Search for the cell housing the specified text and yield its [x, y] center coordinate. 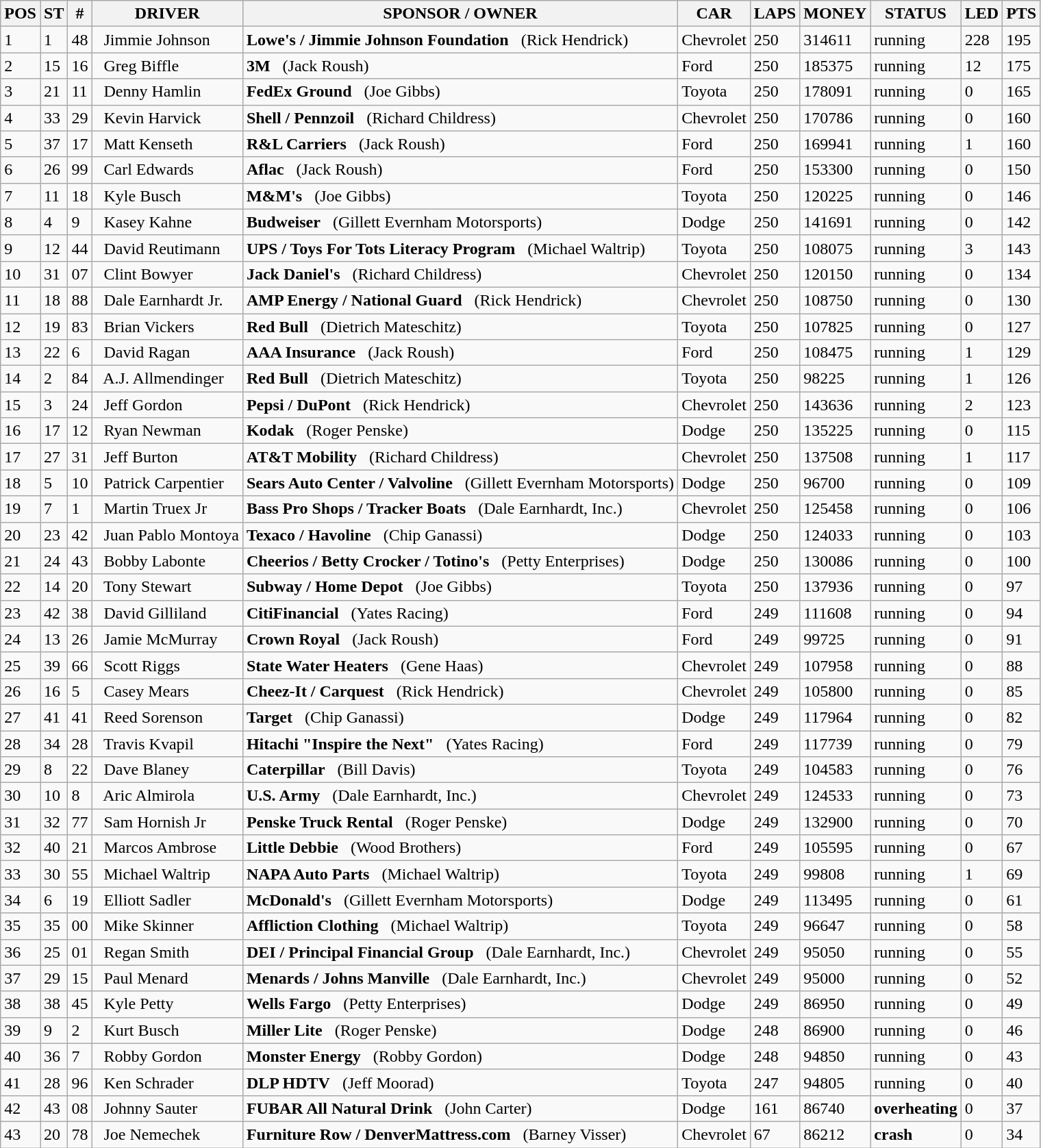
141691 [836, 222]
108750 [836, 300]
178091 [836, 92]
86212 [836, 1134]
124033 [836, 535]
Kyle Petty [167, 1004]
79 [1022, 743]
175 [1022, 66]
Lowe's / Jimmie Johnson Foundation (Rick Hendrick) [460, 40]
150 [1022, 170]
46 [1022, 1030]
FedEx Ground (Joe Gibbs) [460, 92]
STATUS [916, 14]
Jimmie Johnson [167, 40]
94850 [836, 1056]
DLP HDTV (Jeff Moorad) [460, 1082]
Kasey Kahne [167, 222]
125458 [836, 509]
Aflac (Jack Roush) [460, 170]
Ken Schrader [167, 1082]
SPONSOR / OWNER [460, 14]
135225 [836, 431]
Aric Almirola [167, 796]
AT&T Mobility (Richard Childress) [460, 457]
UPS / Toys For Tots Literacy Program (Michael Waltrip) [460, 248]
David Gilliland [167, 613]
Clint Bowyer [167, 274]
124533 [836, 796]
Kyle Busch [167, 196]
195 [1022, 40]
78 [79, 1134]
Paul Menard [167, 978]
82 [1022, 717]
Affliction Clothing (Michael Waltrip) [460, 926]
NAPA Auto Parts (Michael Waltrip) [460, 874]
Johnny Sauter [167, 1108]
137508 [836, 457]
Monster Energy (Robby Gordon) [460, 1056]
123 [1022, 405]
97 [1022, 587]
AAA Insurance (Jack Roush) [460, 353]
137936 [836, 587]
103 [1022, 535]
146 [1022, 196]
134 [1022, 274]
117739 [836, 743]
Denny Hamlin [167, 92]
99725 [836, 639]
Cheerios / Betty Crocker / Totino's (Petty Enterprises) [460, 561]
01 [79, 952]
CitiFinancial (Yates Racing) [460, 613]
Kevin Harvick [167, 118]
86950 [836, 1004]
M&M's (Joe Gibbs) [460, 196]
129 [1022, 353]
185375 [836, 66]
Pepsi / DuPont (Rick Hendrick) [460, 405]
LED [981, 14]
FUBAR All Natural Drink (John Carter) [460, 1108]
State Water Heaters (Gene Haas) [460, 665]
107958 [836, 665]
117964 [836, 717]
Juan Pablo Montoya [167, 535]
Sam Hornish Jr [167, 822]
161 [775, 1108]
Jeff Gordon [167, 405]
Crown Royal (Jack Roush) [460, 639]
49 [1022, 1004]
69 [1022, 874]
96 [79, 1082]
Caterpillar (Bill Davis) [460, 770]
David Ragan [167, 353]
130 [1022, 300]
228 [981, 40]
DRIVER [167, 14]
Texaco / Havoline (Chip Ganassi) [460, 535]
07 [79, 274]
LAPS [775, 14]
86900 [836, 1030]
120150 [836, 274]
Ryan Newman [167, 431]
A.J. Allmendinger [167, 379]
104583 [836, 770]
Tony Stewart [167, 587]
Subway / Home Depot (Joe Gibbs) [460, 587]
109 [1022, 483]
Kodak (Roger Penske) [460, 431]
143 [1022, 248]
58 [1022, 926]
Wells Fargo (Petty Enterprises) [460, 1004]
77 [79, 822]
98225 [836, 379]
Travis Kvapil [167, 743]
85 [1022, 691]
99 [79, 170]
76 [1022, 770]
94 [1022, 613]
David Reutimann [167, 248]
169941 [836, 144]
45 [79, 1004]
Marcos Ambrose [167, 848]
# [79, 14]
U.S. Army (Dale Earnhardt, Inc.) [460, 796]
126 [1022, 379]
52 [1022, 978]
Scott Riggs [167, 665]
Greg Biffle [167, 66]
132900 [836, 822]
44 [79, 248]
Hitachi "Inspire the Next" (Yates Racing) [460, 743]
08 [79, 1108]
143636 [836, 405]
Furniture Row / DenverMattress.com (Barney Visser) [460, 1134]
170786 [836, 118]
3M (Jack Roush) [460, 66]
Jeff Burton [167, 457]
99808 [836, 874]
Little Debbie (Wood Brothers) [460, 848]
Patrick Carpentier [167, 483]
Joe Nemechek [167, 1134]
96647 [836, 926]
95000 [836, 978]
120225 [836, 196]
Brian Vickers [167, 327]
MONEY [836, 14]
Cheez-It / Carquest (Rick Hendrick) [460, 691]
100 [1022, 561]
Matt Kenseth [167, 144]
Casey Mears [167, 691]
106 [1022, 509]
DEI / Principal Financial Group (Dale Earnhardt, Inc.) [460, 952]
108075 [836, 248]
61 [1022, 900]
Dale Earnhardt Jr. [167, 300]
130086 [836, 561]
105800 [836, 691]
overheating [916, 1108]
153300 [836, 170]
Kurt Busch [167, 1030]
48 [79, 40]
117 [1022, 457]
Carl Edwards [167, 170]
73 [1022, 796]
127 [1022, 327]
Bobby Labonte [167, 561]
Dave Blaney [167, 770]
105595 [836, 848]
Target (Chip Ganassi) [460, 717]
Shell / Pennzoil (Richard Childress) [460, 118]
Jamie McMurray [167, 639]
70 [1022, 822]
AMP Energy / National Guard (Rick Hendrick) [460, 300]
McDonald's (Gillett Evernham Motorsports) [460, 900]
115 [1022, 431]
Martin Truex Jr [167, 509]
96700 [836, 483]
94805 [836, 1082]
crash [916, 1134]
Miller Lite (Roger Penske) [460, 1030]
Reed Sorenson [167, 717]
84 [79, 379]
66 [79, 665]
Regan Smith [167, 952]
00 [79, 926]
R&L Carriers (Jack Roush) [460, 144]
POS [21, 14]
Michael Waltrip [167, 874]
95050 [836, 952]
142 [1022, 222]
Mike Skinner [167, 926]
Jack Daniel's (Richard Childress) [460, 274]
Bass Pro Shops / Tracker Boats (Dale Earnhardt, Inc.) [460, 509]
Robby Gordon [167, 1056]
86740 [836, 1108]
108475 [836, 353]
PTS [1022, 14]
314611 [836, 40]
111608 [836, 613]
Elliott Sadler [167, 900]
113495 [836, 900]
247 [775, 1082]
ST [53, 14]
Sears Auto Center / Valvoline (Gillett Evernham Motorsports) [460, 483]
Budweiser (Gillett Evernham Motorsports) [460, 222]
Penske Truck Rental (Roger Penske) [460, 822]
91 [1022, 639]
165 [1022, 92]
107825 [836, 327]
Menards / Johns Manville (Dale Earnhardt, Inc.) [460, 978]
CAR [714, 14]
83 [79, 327]
